From the cell containing the given text, extract its center point as [X, Y] coordinate. 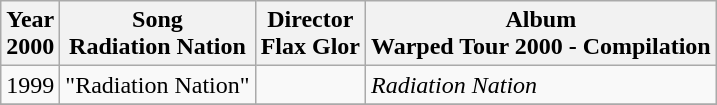
"Radiation Nation" [158, 85]
DirectorFlax Glor [310, 34]
Year2000 [30, 34]
Radiation Nation [542, 85]
1999 [30, 85]
SongRadiation Nation [158, 34]
AlbumWarped Tour 2000 - Compilation [542, 34]
